Scan for the cell matching the given text and deliver its [x, y] coordinate at center. 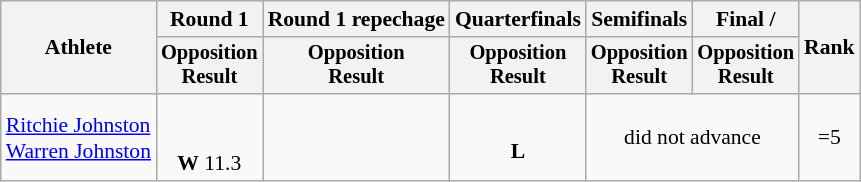
Athlete [78, 48]
L [518, 138]
Round 1 [210, 19]
Rank [830, 48]
Final / [746, 19]
Semifinals [640, 19]
W 11.3 [210, 138]
Quarterfinals [518, 19]
Ritchie JohnstonWarren Johnston [78, 138]
=5 [830, 138]
Round 1 repechage [356, 19]
did not advance [692, 138]
